Return the [x, y] coordinate for the center point of the cell that contains the specified text.  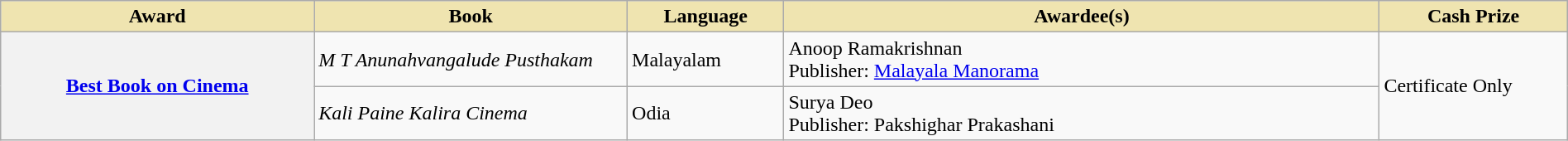
Cash Prize [1474, 17]
Awardee(s) [1082, 17]
Malayalam [706, 60]
Kali Paine Kalira Cinema [471, 113]
Odia [706, 113]
Anoop Ramakrishnan Publisher: Malayala Manorama [1082, 60]
Book [471, 17]
Best Book on Cinema [157, 86]
Language [706, 17]
Certificate Only [1474, 86]
M T Anunahvangalude Pusthakam [471, 60]
Award [157, 17]
Surya Deo Publisher: Pakshighar Prakashani [1082, 113]
